Search for the cell housing the specified text and yield its (X, Y) center coordinate. 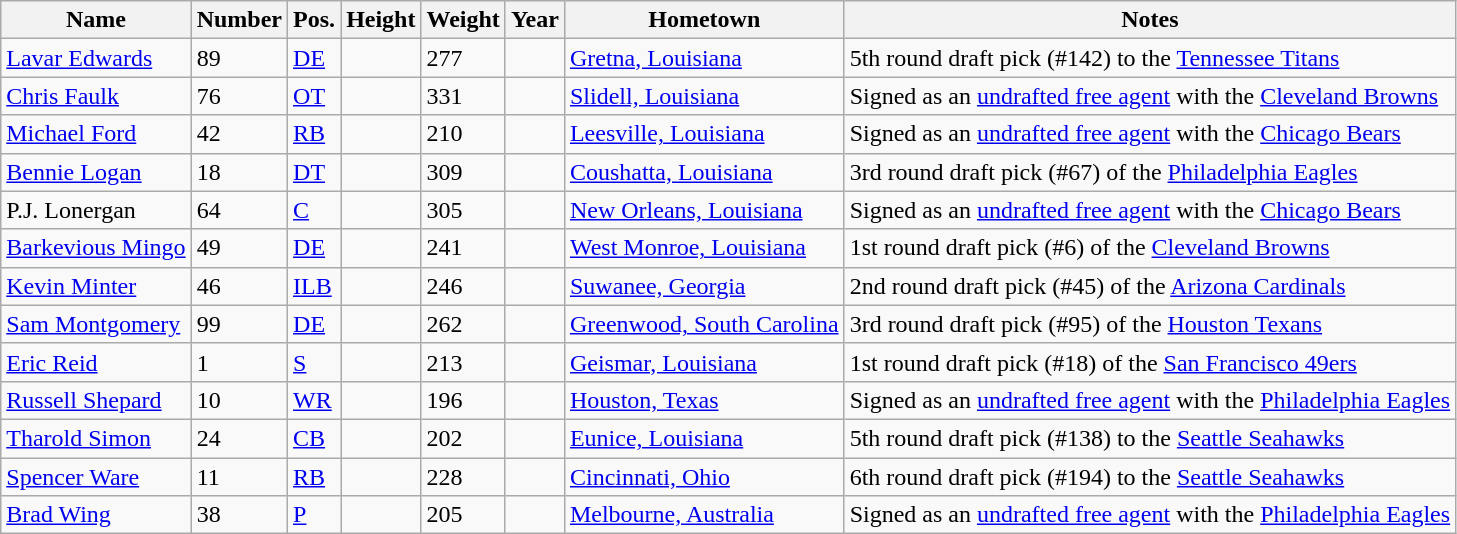
Russell Shepard (96, 400)
99 (239, 324)
Hometown (704, 20)
Eric Reid (96, 362)
Leesville, Louisiana (704, 134)
West Monroe, Louisiana (704, 248)
Year (534, 20)
DT (314, 172)
38 (239, 515)
Lavar Edwards (96, 58)
S (314, 362)
196 (463, 400)
P.J. Lonergan (96, 210)
6th round draft pick (#194) to the Seattle Seahawks (1150, 477)
241 (463, 248)
42 (239, 134)
Number (239, 20)
5th round draft pick (#138) to the Seattle Seahawks (1150, 438)
Houston, Texas (704, 400)
Weight (463, 20)
309 (463, 172)
228 (463, 477)
3rd round draft pick (#67) of the Philadelphia Eagles (1150, 172)
Brad Wing (96, 515)
Michael Ford (96, 134)
11 (239, 477)
76 (239, 96)
1st round draft pick (#18) of the San Francisco 49ers (1150, 362)
WR (314, 400)
246 (463, 286)
Slidell, Louisiana (704, 96)
Cincinnati, Ohio (704, 477)
Signed as an undrafted free agent with the Cleveland Browns (1150, 96)
Sam Montgomery (96, 324)
331 (463, 96)
Melbourne, Australia (704, 515)
277 (463, 58)
Gretna, Louisiana (704, 58)
ILB (314, 286)
Barkevious Mingo (96, 248)
49 (239, 248)
24 (239, 438)
Tharold Simon (96, 438)
Name (96, 20)
Bennie Logan (96, 172)
Kevin Minter (96, 286)
3rd round draft pick (#95) of the Houston Texans (1150, 324)
Suwanee, Georgia (704, 286)
Greenwood, South Carolina (704, 324)
Notes (1150, 20)
18 (239, 172)
10 (239, 400)
46 (239, 286)
5th round draft pick (#142) to the Tennessee Titans (1150, 58)
CB (314, 438)
Chris Faulk (96, 96)
262 (463, 324)
210 (463, 134)
Geismar, Louisiana (704, 362)
C (314, 210)
1st round draft pick (#6) of the Cleveland Browns (1150, 248)
OT (314, 96)
P (314, 515)
Spencer Ware (96, 477)
89 (239, 58)
Pos. (314, 20)
New Orleans, Louisiana (704, 210)
Coushatta, Louisiana (704, 172)
Eunice, Louisiana (704, 438)
2nd round draft pick (#45) of the Arizona Cardinals (1150, 286)
205 (463, 515)
202 (463, 438)
Height (381, 20)
64 (239, 210)
305 (463, 210)
213 (463, 362)
1 (239, 362)
